Return [X, Y] of the center of cell containing provided text 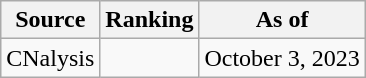
As of [282, 20]
CNalysis [50, 58]
October 3, 2023 [282, 58]
Source [50, 20]
Ranking [150, 20]
